Capture the cell that displays the provided text and extract its (X, Y) central coordinate. 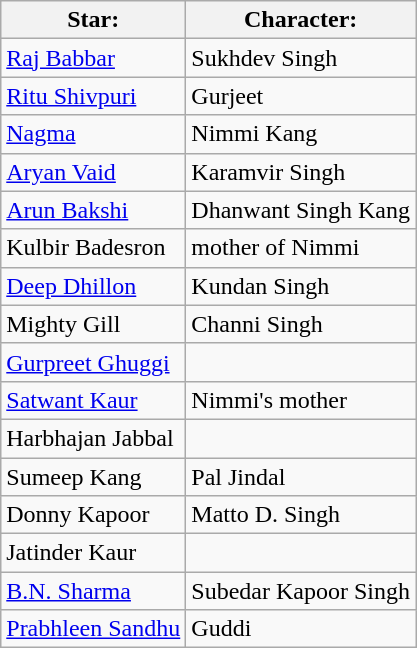
Sumeep Kang (94, 477)
Donny Kapoor (94, 515)
Character: (301, 20)
Guddi (301, 629)
Kulbir Badesron (94, 248)
Star: (94, 20)
Kundan Singh (301, 286)
Karamvir Singh (301, 172)
Jatinder Kaur (94, 553)
Gurjeet (301, 96)
Satwant Kaur (94, 400)
Channi Singh (301, 324)
Subedar Kapoor Singh (301, 591)
Prabhleen Sandhu (94, 629)
Raj Babbar (94, 58)
mother of Nimmi (301, 248)
Deep Dhillon (94, 286)
Ritu Shivpuri (94, 96)
Gurpreet Ghuggi (94, 362)
Aryan Vaid (94, 172)
Mighty Gill (94, 324)
Sukhdev Singh (301, 58)
Nimmi's mother (301, 400)
Harbhajan Jabbal (94, 438)
Nagma (94, 134)
Dhanwant Singh Kang (301, 210)
B.N. Sharma (94, 591)
Pal Jindal (301, 477)
Nimmi Kang (301, 134)
Arun Bakshi (94, 210)
Matto D. Singh (301, 515)
